Scan for the cell matching the given text and deliver its [X, Y] coordinate at center. 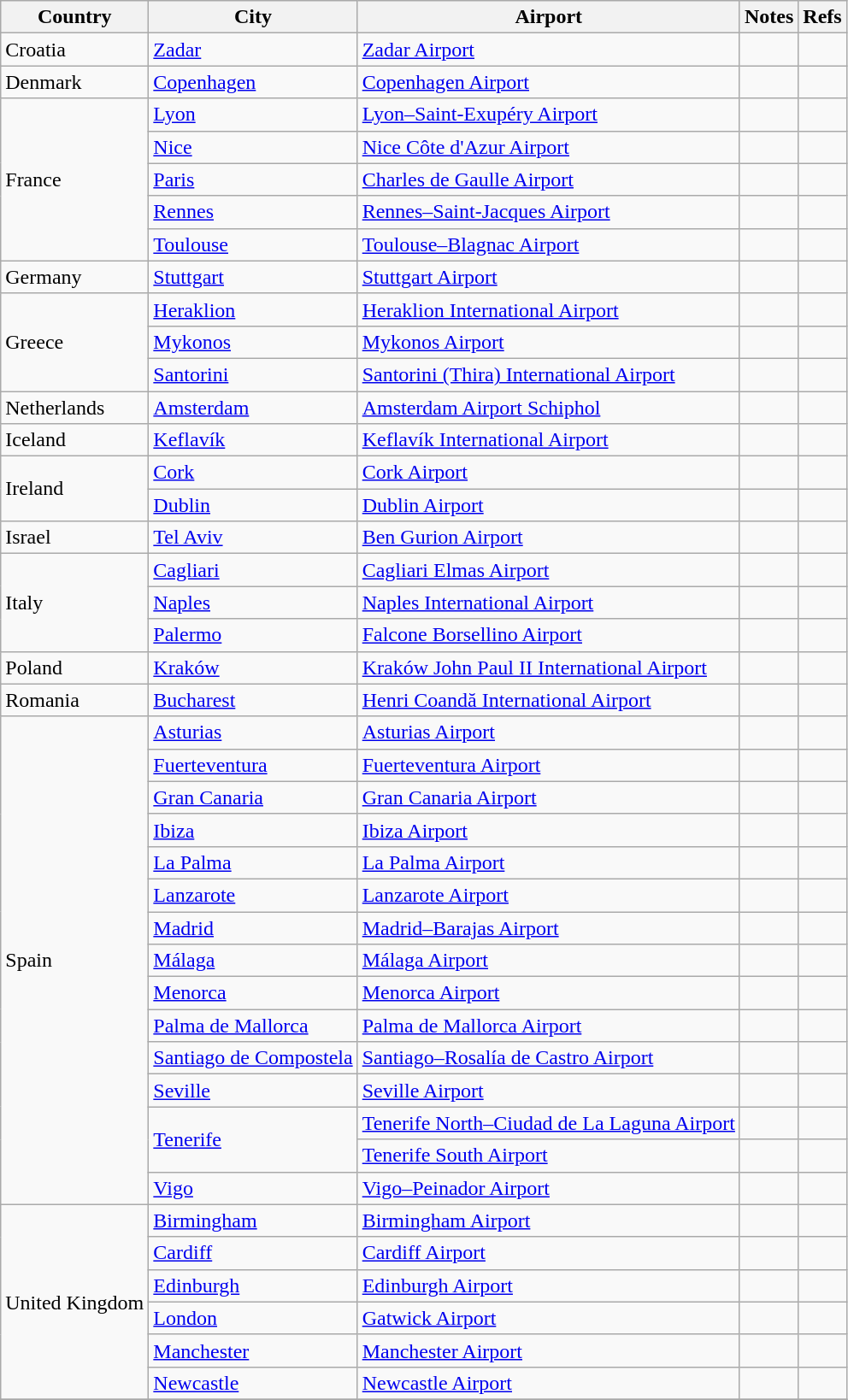
Heraklion International Airport [549, 309]
Paris [253, 179]
Toulouse [253, 244]
Asturias Airport [549, 732]
Stuttgart [253, 277]
Ibiza [253, 830]
Airport [549, 17]
Naples [253, 603]
Croatia [75, 50]
Dublin Airport [549, 505]
Henri Coandă International Airport [549, 700]
Zadar Airport [549, 50]
Madrid [253, 927]
Tel Aviv [253, 538]
Cardiff Airport [549, 1253]
Seville [253, 1091]
Gran Canaria [253, 797]
Netherlands [75, 408]
Stuttgart Airport [549, 277]
Palermo [253, 635]
Bucharest [253, 700]
Asturias [253, 732]
Seville Airport [549, 1091]
Lyon–Saint-Exupéry Airport [549, 115]
Notes [768, 17]
London [253, 1318]
Tenerife South Airport [549, 1156]
Santorini (Thira) International Airport [549, 374]
Edinburgh [253, 1285]
Vigo [253, 1188]
Vigo–Peinador Airport [549, 1188]
Keflavík [253, 440]
Cagliari Elmas Airport [549, 570]
Nice Côte d'Azur Airport [549, 147]
Rennes [253, 212]
Naples International Airport [549, 603]
Country [75, 17]
Edinburgh Airport [549, 1285]
Heraklion [253, 309]
Spain [75, 961]
Israel [75, 538]
Poland [75, 668]
Lanzarote Airport [549, 895]
Manchester [253, 1350]
Madrid–Barajas Airport [549, 927]
Lyon [253, 115]
Cork Airport [549, 473]
Málaga [253, 961]
Ireland [75, 489]
Cork [253, 473]
Málaga Airport [549, 961]
Mykonos [253, 342]
Toulouse–Blagnac Airport [549, 244]
Menorca [253, 993]
Cardiff [253, 1253]
La Palma [253, 862]
Palma de Mallorca Airport [549, 1026]
Ben Gurion Airport [549, 538]
Falcone Borsellino Airport [549, 635]
Italy [75, 603]
Gatwick Airport [549, 1318]
Keflavík International Airport [549, 440]
Charles de Gaulle Airport [549, 179]
Nice [253, 147]
Menorca Airport [549, 993]
Amsterdam Airport Schiphol [549, 408]
Birmingham Airport [549, 1221]
Denmark [75, 82]
Newcastle [253, 1383]
City [253, 17]
Fuerteventura Airport [549, 765]
Santiago–Rosalía de Castro Airport [549, 1058]
Greece [75, 342]
Tenerife [253, 1139]
La Palma Airport [549, 862]
Santiago de Compostela [253, 1058]
Manchester Airport [549, 1350]
Mykonos Airport [549, 342]
Santorini [253, 374]
Refs [822, 17]
Germany [75, 277]
France [75, 179]
Romania [75, 700]
Kraków John Paul II International Airport [549, 668]
Lanzarote [253, 895]
Newcastle Airport [549, 1383]
Gran Canaria Airport [549, 797]
Dublin [253, 505]
Cagliari [253, 570]
Amsterdam [253, 408]
Zadar [253, 50]
Copenhagen [253, 82]
Copenhagen Airport [549, 82]
Birmingham [253, 1221]
Ibiza Airport [549, 830]
Tenerife North–Ciudad de La Laguna Airport [549, 1123]
Fuerteventura [253, 765]
Rennes–Saint-Jacques Airport [549, 212]
United Kingdom [75, 1302]
Iceland [75, 440]
Kraków [253, 668]
Palma de Mallorca [253, 1026]
